Extract the [X, Y] coordinate from the center of the cell holding the provided text.  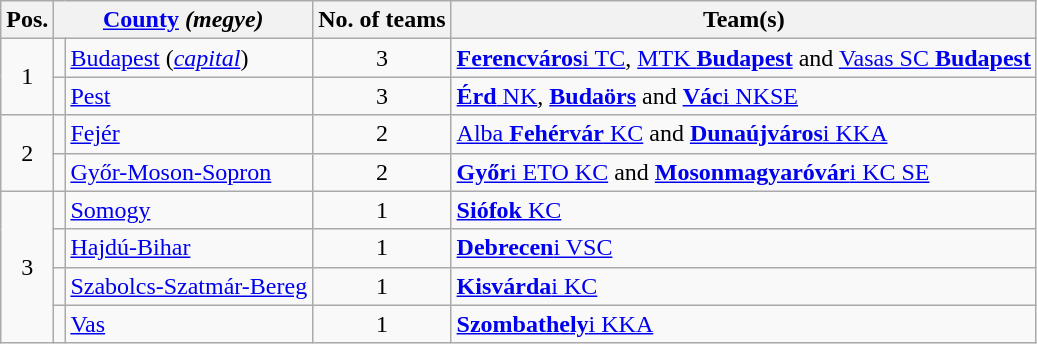
Érd NK, Budaörs and Váci NKSE [744, 96]
Ferencvárosi TC, MTK Budapest and Vasas SC Budapest [744, 58]
Alba Fehérvár KC and Dunaújvárosi KKA [744, 134]
Team(s) [744, 20]
Szombathelyi KKA [744, 324]
Szabolcs-Szatmár-Bereg [189, 286]
Pos. [28, 20]
Siófok KC [744, 210]
Vas [189, 324]
Budapest (capital) [189, 58]
Fejér [189, 134]
Pest [189, 96]
County (megye) [184, 20]
No. of teams [382, 20]
Debreceni VSC [744, 248]
Győri ETO KC and Mosonmagyaróvári KC SE [744, 172]
Hajdú-Bihar [189, 248]
Kisvárdai KC [744, 286]
Somogy [189, 210]
Győr-Moson-Sopron [189, 172]
